Identify which cell holds the provided text, then report its (X, Y) central coordinate. 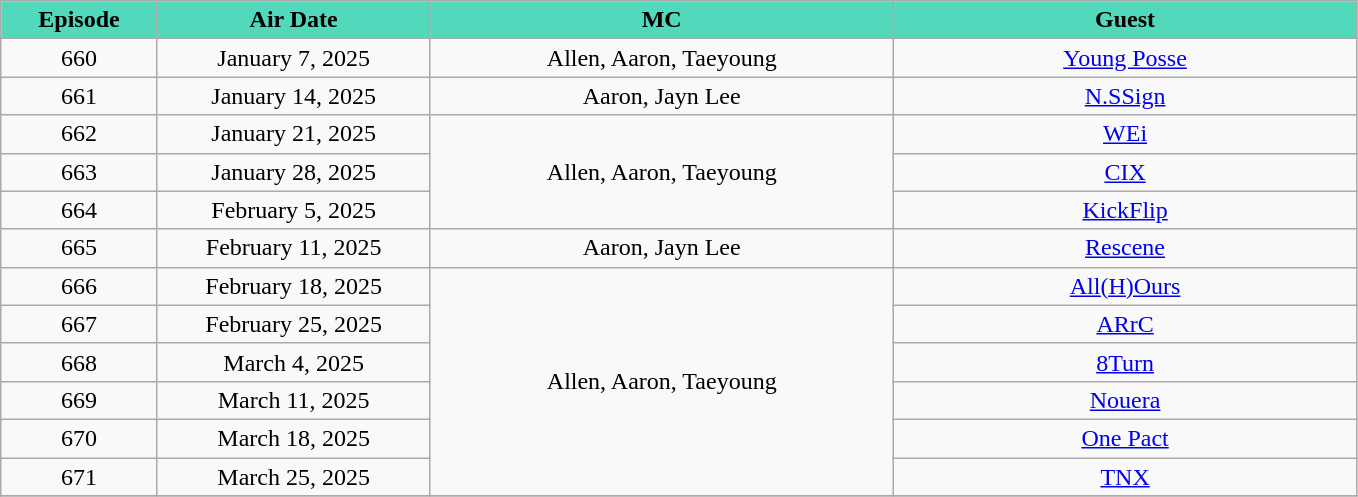
March 18, 2025 (294, 438)
February 18, 2025 (294, 286)
664 (80, 210)
669 (80, 400)
Episode (80, 20)
661 (80, 96)
ARrC (1124, 324)
8Turn (1124, 362)
Nouera (1124, 400)
670 (80, 438)
January 14, 2025 (294, 96)
663 (80, 172)
January 7, 2025 (294, 58)
March 11, 2025 (294, 400)
668 (80, 362)
660 (80, 58)
Rescene (1124, 248)
667 (80, 324)
February 5, 2025 (294, 210)
Young Posse (1124, 58)
January 28, 2025 (294, 172)
662 (80, 134)
March 4, 2025 (294, 362)
N.SSign (1124, 96)
665 (80, 248)
Air Date (294, 20)
WEi (1124, 134)
CIX (1124, 172)
671 (80, 477)
KickFlip (1124, 210)
MC (662, 20)
February 11, 2025 (294, 248)
TNX (1124, 477)
All(H)Ours (1124, 286)
One Pact (1124, 438)
February 25, 2025 (294, 324)
Guest (1124, 20)
January 21, 2025 (294, 134)
666 (80, 286)
March 25, 2025 (294, 477)
